Provide the [x, y] coordinate of the cell's center where the given text is located.  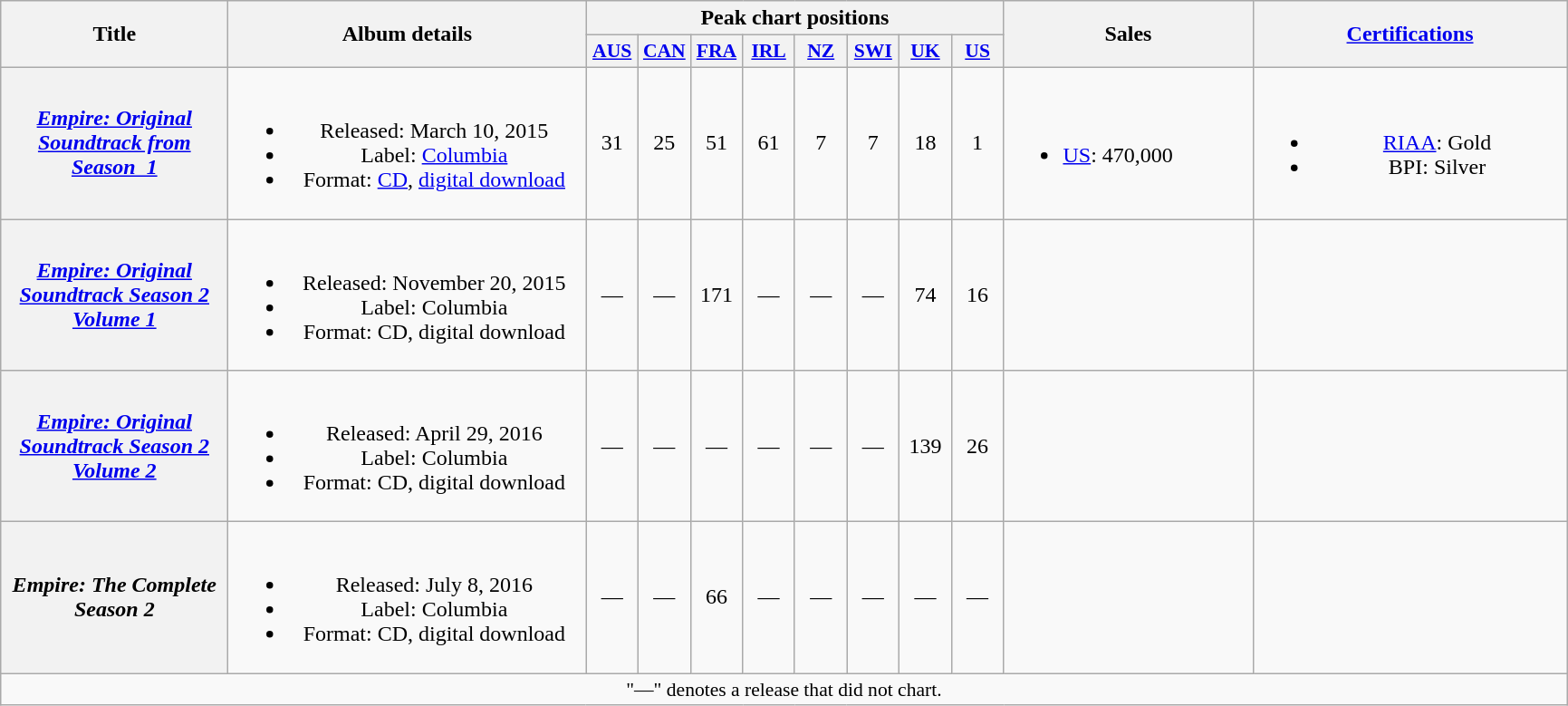
51 [717, 143]
139 [926, 446]
SWI [873, 52]
"—" denotes a release that did not chart. [784, 690]
CAN [665, 52]
NZ [821, 52]
IRL [769, 52]
18 [926, 143]
Released: July 8, 2016Label: ColumbiaFormat: CD, digital download [408, 598]
Released: April 29, 2016Label: ColumbiaFormat: CD, digital download [408, 446]
Sales [1129, 34]
74 [926, 295]
UK [926, 52]
Title [114, 34]
31 [612, 143]
FRA [717, 52]
25 [665, 143]
US [977, 52]
RIAA: GoldBPI: Silver [1409, 143]
171 [717, 295]
1 [977, 143]
Released: March 10, 2015Label: ColumbiaFormat: CD, digital download [408, 143]
16 [977, 295]
Certifications [1409, 34]
66 [717, 598]
US: 470,000 [1129, 143]
Empire: Original Soundtrack Season 2 Volume 2 [114, 446]
61 [769, 143]
Empire: Original Soundtrack Season 2 Volume 1 [114, 295]
Released: November 20, 2015Label: ColumbiaFormat: CD, digital download [408, 295]
Empire: The Complete Season 2 [114, 598]
Empire: Original Soundtrack from Season 1 [114, 143]
Peak chart positions [795, 18]
26 [977, 446]
AUS [612, 52]
Album details [408, 34]
